Provide the (x, y) coordinate of the cell's center where the given text is located.  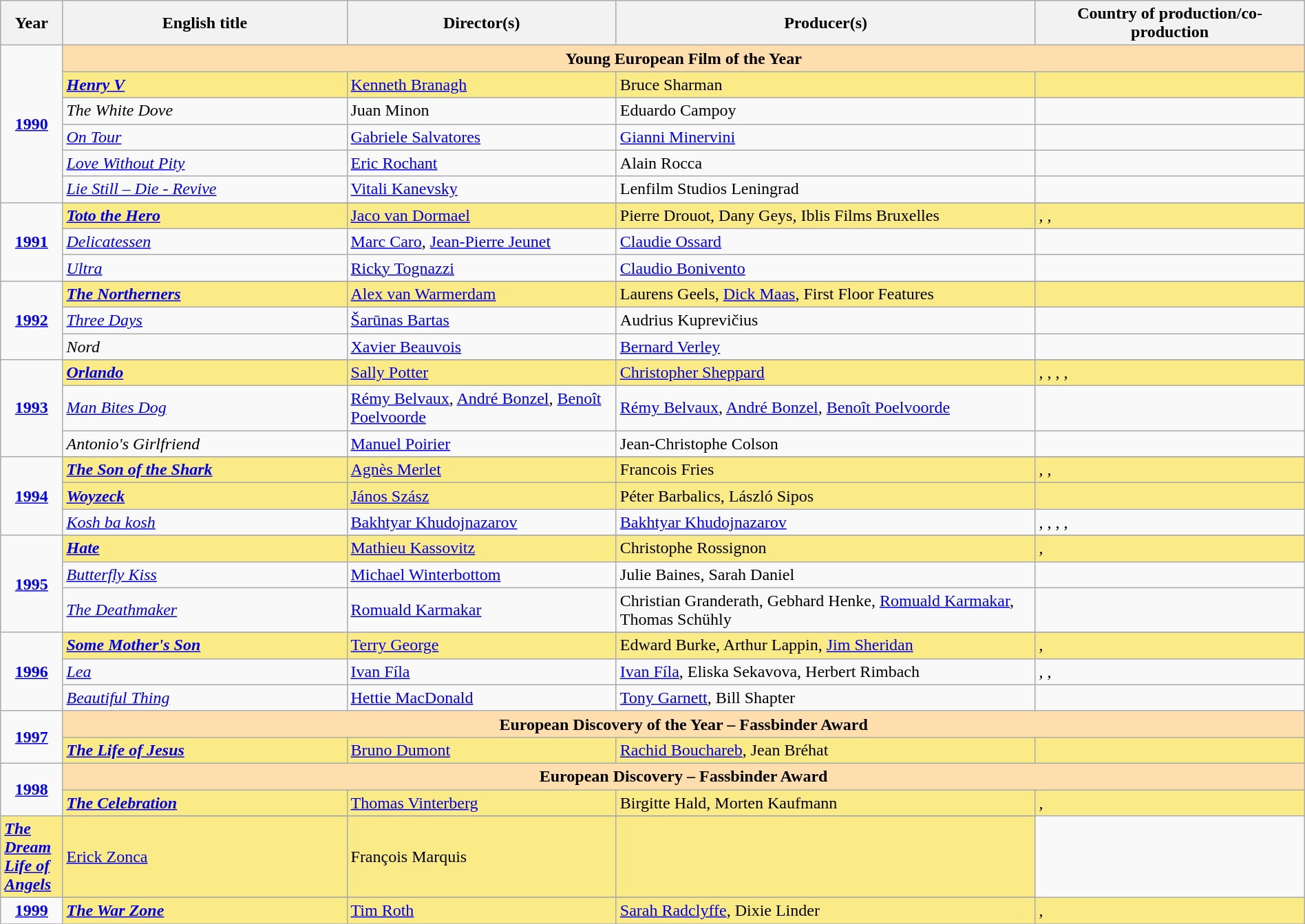
Michael Winterbottom (482, 574)
Tim Roth (482, 911)
Erick Zonca (205, 857)
Audrius Kuprevičius (826, 320)
Ricky Tognazzi (482, 268)
1998 (32, 789)
Vitali Kanevsky (482, 189)
Lea (205, 671)
Hate (205, 548)
Lenfilm Studios Leningrad (826, 189)
Three Days (205, 320)
János Szász (482, 496)
Šarūnas Bartas (482, 320)
Eduardo Campoy (826, 111)
1991 (32, 241)
Young European Film of the Year (683, 58)
Producer(s) (826, 23)
Juan Minon (482, 111)
Romuald Karmakar (482, 610)
Beautiful Thing (205, 698)
Alain Rocca (826, 163)
Kosh ba kosh (205, 522)
The Deathmaker (205, 610)
Thomas Vinterberg (482, 803)
1993 (32, 409)
Butterfly Kiss (205, 574)
Manuel Poirier (482, 444)
Director(s) (482, 23)
1995 (32, 583)
The Northerners (205, 294)
Year (32, 23)
Nord (205, 346)
On Tour (205, 137)
Mathieu Kassovitz (482, 548)
The War Zone (205, 911)
Agnès Merlet (482, 470)
Orlando (205, 373)
The Celebration (205, 803)
Christopher Sheppard (826, 373)
Man Bites Dog (205, 409)
The Son of the Shark (205, 470)
1994 (32, 496)
The White Dove (205, 111)
Birgitte Hald, Morten Kaufmann (826, 803)
Hettie MacDonald (482, 698)
Laurens Geels, Dick Maas, First Floor Features (826, 294)
Antonio's Girlfriend (205, 444)
Bruce Sharman (826, 85)
Alex van Warmerdam (482, 294)
1992 (32, 320)
Sally Potter (482, 373)
Some Mother's Son (205, 645)
François Marquis (482, 857)
Bernard Verley (826, 346)
English title (205, 23)
Gianni Minervini (826, 137)
Henry V (205, 85)
European Discovery – Fassbinder Award (683, 776)
The Life of Jesus (205, 750)
Edward Burke, Arthur Lappin, Jim Sheridan (826, 645)
Eric Rochant (482, 163)
Love Without Pity (205, 163)
Toto the Hero (205, 215)
1990 (32, 124)
Ivan Fíla (482, 671)
Julie Baines, Sarah Daniel (826, 574)
Ultra (205, 268)
Péter Barbalics, László Sipos (826, 496)
Jaco van Dormael (482, 215)
Terry George (482, 645)
Christophe Rossignon (826, 548)
Ivan Fíla, Eliska Sekavova, Herbert Rimbach (826, 671)
1999 (32, 911)
Bruno Dumont (482, 750)
Pierre Drouot, Dany Geys, Iblis Films Bruxelles (826, 215)
Lie Still – Die - Revive (205, 189)
Francois Fries (826, 470)
The Dream Life of Angels (32, 857)
Tony Garnett, Bill Shapter (826, 698)
European Discovery of the Year – Fassbinder Award (683, 724)
Country of production/co-production (1170, 23)
Christian Granderath, Gebhard Henke, Romuald Karmakar, Thomas Schühly (826, 610)
Claudio Bonivento (826, 268)
1996 (32, 671)
Sarah Radclyffe, Dixie Linder (826, 911)
Woyzeck (205, 496)
1997 (32, 737)
Delicatessen (205, 241)
Gabriele Salvatores (482, 137)
Kenneth Branagh (482, 85)
Rachid Bouchareb, Jean Bréhat (826, 750)
Jean-Christophe Colson (826, 444)
Claudie Ossard (826, 241)
Xavier Beauvois (482, 346)
Marc Caro, Jean-Pierre Jeunet (482, 241)
